Return (X, Y) of the center of cell containing provided text 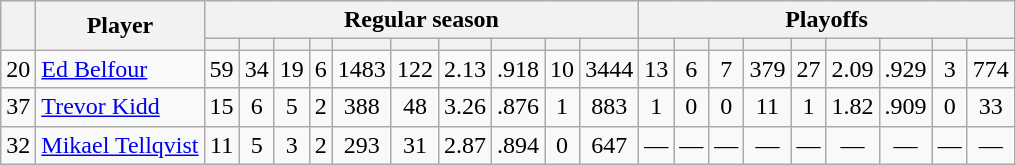
15 (222, 107)
.894 (518, 145)
Mikael Tellqvist (120, 145)
19 (292, 69)
.918 (518, 69)
33 (990, 107)
Regular season (422, 20)
Playoffs (827, 20)
.909 (906, 107)
31 (414, 145)
48 (414, 107)
37 (18, 107)
Player (120, 26)
388 (362, 107)
10 (562, 69)
774 (990, 69)
.929 (906, 69)
.876 (518, 107)
1483 (362, 69)
59 (222, 69)
3.26 (464, 107)
7 (726, 69)
20 (18, 69)
27 (808, 69)
1.82 (852, 107)
32 (18, 145)
13 (656, 69)
Ed Belfour (120, 69)
Trevor Kidd (120, 107)
2.09 (852, 69)
293 (362, 145)
2.87 (464, 145)
379 (768, 69)
3444 (610, 69)
2.13 (464, 69)
34 (256, 69)
647 (610, 145)
883 (610, 107)
122 (414, 69)
